Extract the [X, Y] coordinate from the center of the cell holding the provided text.  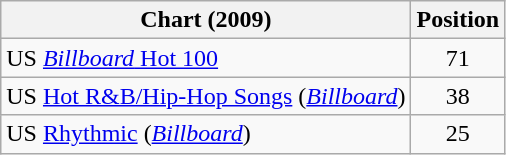
US Billboard Hot 100 [206, 58]
Chart (2009) [206, 20]
US Hot R&B/Hip-Hop Songs (Billboard) [206, 96]
38 [458, 96]
71 [458, 58]
US Rhythmic (Billboard) [206, 134]
Position [458, 20]
25 [458, 134]
